Locate the cell with the specified text and output its (x, y) center coordinate. 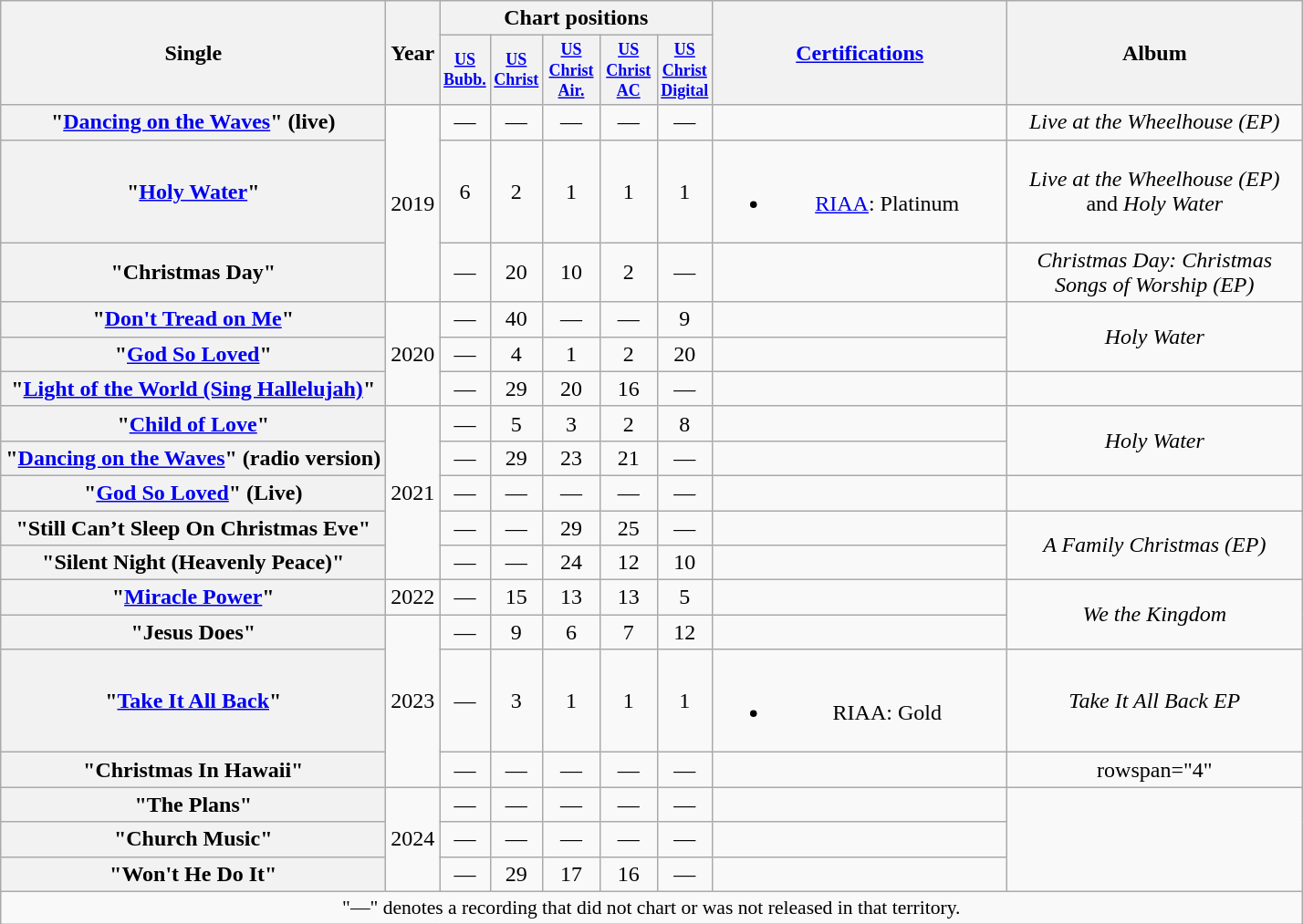
21 (628, 458)
Album (1155, 53)
We the Kingdom (1155, 615)
4 (516, 354)
rowspan="4" (1155, 770)
7 (628, 632)
40 (516, 319)
2022 (412, 597)
2021 (412, 493)
Chart positions (577, 18)
"Dancing on the Waves" (live) (193, 122)
"Won't He Do It" (193, 874)
USChrist AC (628, 70)
15 (516, 597)
"Miracle Power" (193, 597)
"Don't Tread on Me" (193, 319)
RIAA: Platinum (860, 192)
Single (193, 53)
"—" denotes a recording that did not chart or was not released in that territory. (651, 908)
Live at the Wheelhouse (EP) (1155, 122)
"Still Can’t Sleep On Christmas Eve" (193, 528)
USChrist Digital (684, 70)
"Take It All Back" (193, 701)
2019 (412, 203)
"Child of Love" (193, 423)
"Silent Night (Heavenly Peace)" (193, 563)
23 (571, 458)
17 (571, 874)
"Dancing on the Waves" (radio version) (193, 458)
"God So Loved" (193, 354)
USChrist (516, 70)
"Jesus Does" (193, 632)
"Church Music" (193, 839)
"Christmas In Hawaii" (193, 770)
"Holy Water" (193, 192)
Live at the Wheelhouse (EP) and Holy Water (1155, 192)
Year (412, 53)
Certifications (860, 53)
2020 (412, 354)
25 (628, 528)
US Bubb. (465, 70)
A Family Christmas (EP) (1155, 545)
8 (684, 423)
RIAA: Gold (860, 701)
24 (571, 563)
2023 (412, 701)
2024 (412, 839)
"The Plans" (193, 805)
"God So Loved" (Live) (193, 493)
"Christmas Day" (193, 272)
Take It All Back EP (1155, 701)
"Light of the World (Sing Hallelujah)" (193, 389)
Christmas Day: Christmas Songs of Worship (EP) (1155, 272)
USChrist Air. (571, 70)
